Output the [X, Y] coordinate of the center of the cell containing the given text.  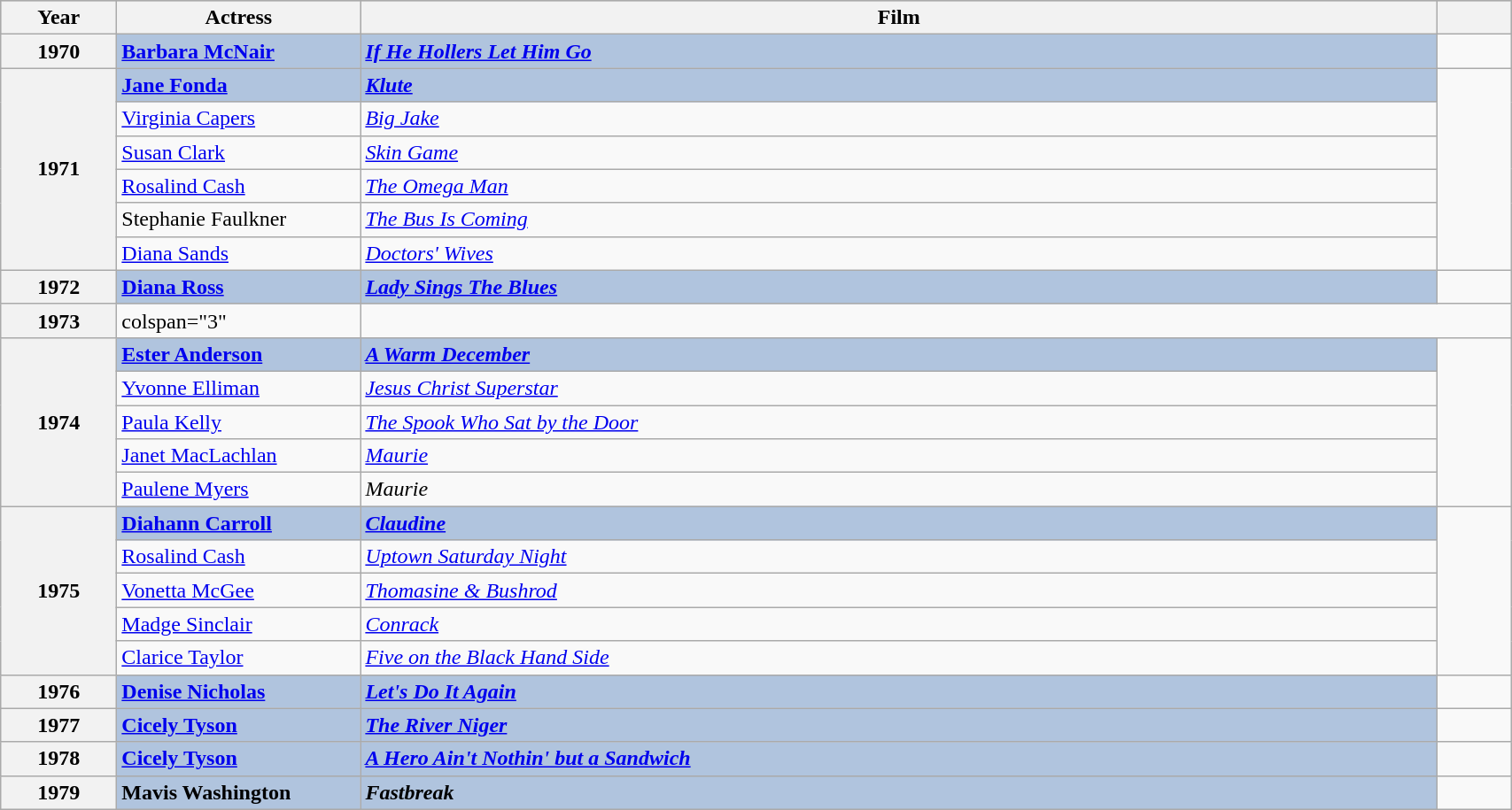
1978 [58, 759]
The Spook Who Sat by the Door [899, 422]
1973 [58, 320]
Film [899, 18]
1979 [58, 792]
Diahann Carroll [239, 523]
Claudine [899, 523]
A Warm December [899, 354]
Clarice Taylor [239, 658]
Klute [899, 85]
Stephanie Faulkner [239, 220]
1974 [58, 421]
Mavis Washington [239, 792]
Diana Sands [239, 253]
Thomasine & Bushrod [899, 590]
Five on the Black Hand Side [899, 658]
If He Hollers Let Him Go [899, 51]
Jesus Christ Superstar [899, 388]
A Hero Ain't Nothin' but a Sandwich [899, 759]
Yvonne Elliman [239, 388]
Janet MacLachlan [239, 456]
1971 [58, 169]
1970 [58, 51]
Doctors' Wives [899, 253]
1975 [58, 590]
The River Niger [899, 725]
colspan="3" [239, 320]
Diana Ross [239, 287]
Year [58, 18]
Susan Clark [239, 152]
1972 [58, 287]
Let's Do It Again [899, 691]
Uptown Saturday Night [899, 557]
1977 [58, 725]
Paula Kelly [239, 422]
Ester Anderson [239, 354]
Big Jake [899, 119]
The Bus Is Coming [899, 220]
Lady Sings The Blues [899, 287]
1976 [58, 691]
Barbara McNair [239, 51]
Skin Game [899, 152]
Paulene Myers [239, 490]
Madge Sinclair [239, 624]
Jane Fonda [239, 85]
Actress [239, 18]
Denise Nicholas [239, 691]
Fastbreak [899, 792]
The Omega Man [899, 186]
Vonetta McGee [239, 590]
Conrack [899, 624]
Virginia Capers [239, 119]
